Locate the cell with the specified text and output its (X, Y) center coordinate. 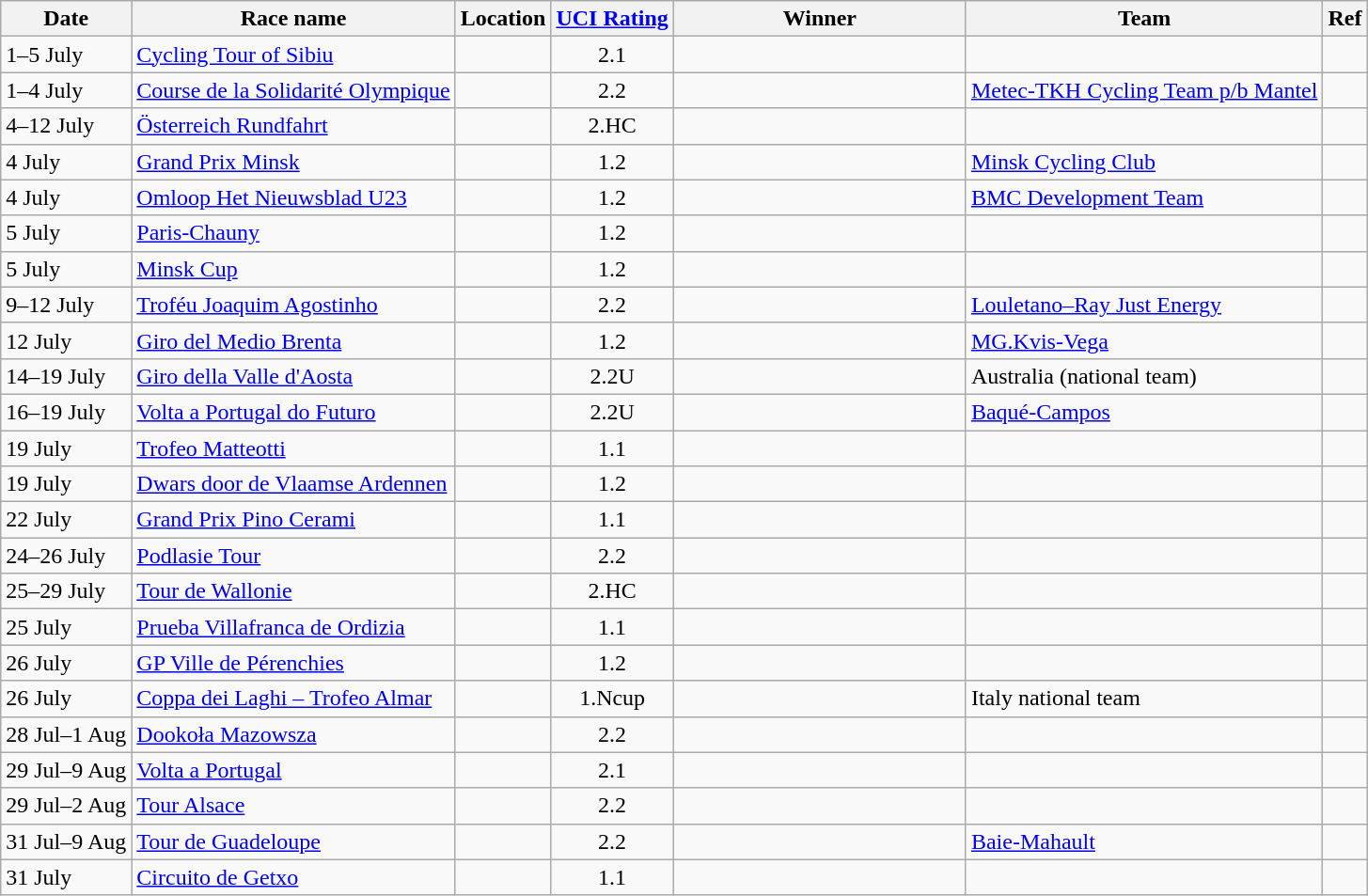
Italy national team (1144, 699)
14–19 July (66, 376)
Ref (1344, 19)
UCI Rating (612, 19)
31 July (66, 877)
16–19 July (66, 412)
Grand Prix Minsk (293, 162)
4–12 July (66, 126)
Race name (293, 19)
Dwars door de Vlaamse Ardennen (293, 484)
Australia (national team) (1144, 376)
24–26 July (66, 556)
Circuito de Getxo (293, 877)
31 Jul–9 Aug (66, 841)
Cycling Tour of Sibiu (293, 55)
25 July (66, 627)
Date (66, 19)
Dookoła Mazowsza (293, 734)
Coppa dei Laghi – Trofeo Almar (293, 699)
Minsk Cup (293, 269)
Prueba Villafranca de Ordizia (293, 627)
GP Ville de Pérenchies (293, 663)
1–5 July (66, 55)
Course de la Solidarité Olympique (293, 90)
1–4 July (66, 90)
Giro del Medio Brenta (293, 340)
Omloop Het Nieuwsblad U23 (293, 197)
Tour de Wallonie (293, 591)
Grand Prix Pino Cerami (293, 520)
29 Jul–9 Aug (66, 770)
Baie-Mahault (1144, 841)
Tour Alsace (293, 806)
Metec-TKH Cycling Team p/b Mantel (1144, 90)
MG.Kvis-Vega (1144, 340)
Österreich Rundfahrt (293, 126)
Troféu Joaquim Agostinho (293, 305)
1.Ncup (612, 699)
28 Jul–1 Aug (66, 734)
Tour de Guadeloupe (293, 841)
25–29 July (66, 591)
Baqué-Campos (1144, 412)
Volta a Portugal (293, 770)
Volta a Portugal do Futuro (293, 412)
Trofeo Matteotti (293, 448)
Team (1144, 19)
12 July (66, 340)
Location (503, 19)
22 July (66, 520)
Winner (820, 19)
Paris-Chauny (293, 233)
BMC Development Team (1144, 197)
Louletano–Ray Just Energy (1144, 305)
Giro della Valle d'Aosta (293, 376)
Minsk Cycling Club (1144, 162)
9–12 July (66, 305)
Podlasie Tour (293, 556)
29 Jul–2 Aug (66, 806)
